Extract the (x, y) coordinate from the center of the cell holding the provided text.  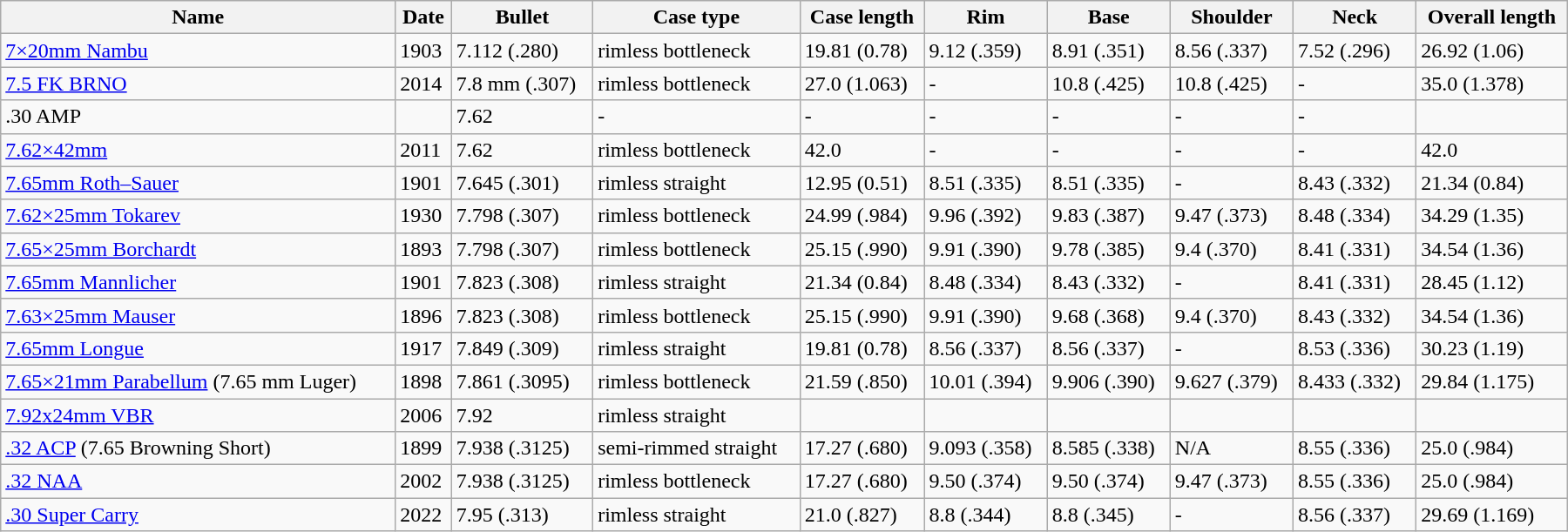
9.093 (.358) (986, 448)
2011 (423, 150)
8.91 (.351) (1108, 51)
Neck (1355, 17)
9.627 (.379) (1232, 381)
N/A (1232, 448)
Rim (986, 17)
9.68 (.368) (1108, 315)
7.65mm Mannlicher (199, 282)
Case type (697, 17)
1917 (423, 348)
1903 (423, 51)
7.92 (522, 415)
Overall length (1492, 17)
7×20mm Nambu (199, 51)
26.92 (1.06) (1492, 51)
1898 (423, 381)
34.29 (1.35) (1492, 216)
29.84 (1.175) (1492, 381)
21.0 (.827) (862, 515)
9.83 (.387) (1108, 216)
2002 (423, 481)
27.0 (1.063) (862, 84)
21.59 (.850) (862, 381)
29.69 (1.169) (1492, 515)
9.12 (.359) (986, 51)
.30 Super Carry (199, 515)
.30 AMP (199, 117)
7.112 (.280) (522, 51)
30.23 (1.19) (1492, 348)
7.861 (.3095) (522, 381)
7.8 mm (.307) (522, 84)
1896 (423, 315)
24.99 (.984) (862, 216)
8.8 (.345) (1108, 515)
7.849 (.309) (522, 348)
35.0 (1.378) (1492, 84)
10.01 (.394) (986, 381)
Date (423, 17)
7.65×25mm Borchardt (199, 249)
.32 ACP (7.65 Browning Short) (199, 448)
2006 (423, 415)
7.65mm Roth–Sauer (199, 183)
7.63×25mm Mauser (199, 315)
7.62×42mm (199, 150)
12.95 (0.51) (862, 183)
semi-rimmed straight (697, 448)
2022 (423, 515)
8.8 (.344) (986, 515)
Base (1108, 17)
8.433 (.332) (1355, 381)
1899 (423, 448)
7.65×21mm Parabellum (7.65 mm Luger) (199, 381)
7.645 (.301) (522, 183)
9.78 (.385) (1108, 249)
2014 (423, 84)
8.53 (.336) (1355, 348)
Shoulder (1232, 17)
Name (199, 17)
1930 (423, 216)
7.92x24mm VBR (199, 415)
7.65mm Longue (199, 348)
9.96 (.392) (986, 216)
7.52 (.296) (1355, 51)
28.45 (1.12) (1492, 282)
9.906 (.390) (1108, 381)
Bullet (522, 17)
Case length (862, 17)
7.95 (.313) (522, 515)
8.585 (.338) (1108, 448)
1893 (423, 249)
7.5 FK BRNO (199, 84)
7.62×25mm Tokarev (199, 216)
.32 NAA (199, 481)
